Output the [X, Y] coordinate of the center of the cell containing the given text.  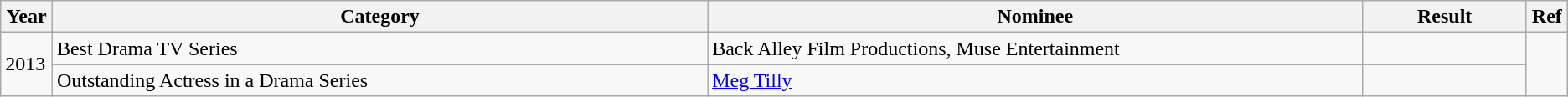
Ref [1546, 17]
Meg Tilly [1035, 80]
Outstanding Actress in a Drama Series [379, 80]
Result [1445, 17]
Nominee [1035, 17]
Year [27, 17]
Best Drama TV Series [379, 48]
Category [379, 17]
2013 [27, 64]
Back Alley Film Productions, Muse Entertainment [1035, 48]
